Return the (X, Y) coordinate for the center point of the cell that contains the specified text.  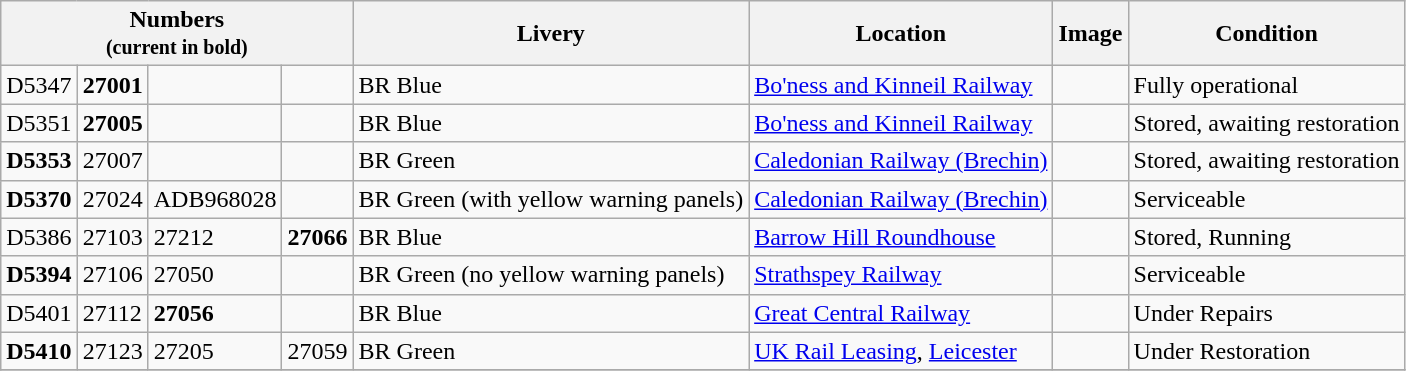
Stored, Running (1266, 237)
D5410 (39, 351)
D5394 (39, 275)
27212 (215, 237)
D5353 (39, 161)
Barrow Hill Roundhouse (901, 237)
27005 (112, 123)
Under Repairs (1266, 313)
27123 (112, 351)
27103 (112, 237)
BR Green (no yellow warning panels) (551, 275)
27050 (215, 275)
Image (1090, 34)
Condition (1266, 34)
Great Central Railway (901, 313)
ADB968028 (215, 199)
D5401 (39, 313)
27056 (215, 313)
27001 (112, 85)
BR Green (with yellow warning panels) (551, 199)
Livery (551, 34)
27007 (112, 161)
Strathspey Railway (901, 275)
27205 (215, 351)
27112 (112, 313)
UK Rail Leasing, Leicester (901, 351)
D5347 (39, 85)
27066 (318, 237)
27024 (112, 199)
Under Restoration (1266, 351)
D5386 (39, 237)
27059 (318, 351)
Fully operational (1266, 85)
27106 (112, 275)
Location (901, 34)
D5351 (39, 123)
Numbers (current in bold) (177, 34)
D5370 (39, 199)
